Extract the (X, Y) coordinate from the center of the cell holding the provided text.  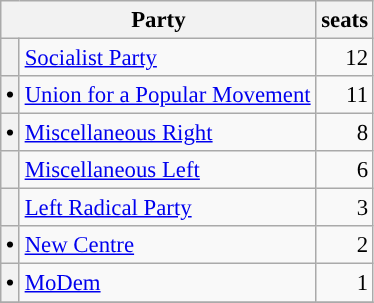
12 (344, 58)
2 (344, 245)
11 (344, 95)
Party (158, 20)
seats (344, 20)
Left Radical Party (168, 208)
Miscellaneous Right (168, 133)
New Centre (168, 245)
1 (344, 283)
3 (344, 208)
Miscellaneous Left (168, 170)
6 (344, 170)
Socialist Party (168, 58)
8 (344, 133)
MoDem (168, 283)
Union for a Popular Movement (168, 95)
